Identify which cell holds the provided text, then report its [x, y] central coordinate. 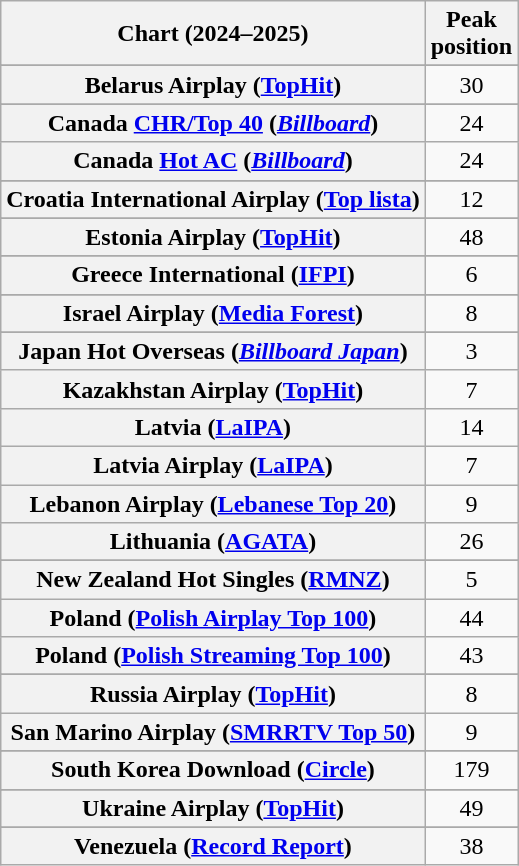
Peakposition [471, 34]
Croatia International Airplay (Top lista) [213, 199]
Lebanon Airplay (Lebanese Top 20) [213, 503]
Chart (2024–2025) [213, 34]
Venezuela (Record Report) [213, 846]
43 [471, 656]
Ukraine Airplay (TopHit) [213, 808]
Kazakhstan Airplay (TopHit) [213, 389]
Poland (Polish Streaming Top 100) [213, 656]
San Marino Airplay (SMRRTV Top 50) [213, 732]
New Zealand Hot Singles (RMNZ) [213, 580]
14 [471, 427]
Canada Hot AC (Billboard) [213, 161]
30 [471, 85]
49 [471, 808]
Russia Airplay (TopHit) [213, 694]
26 [471, 542]
12 [471, 199]
5 [471, 580]
179 [471, 770]
44 [471, 618]
Poland (Polish Airplay Top 100) [213, 618]
Greece International (IFPI) [213, 275]
Belarus Airplay (TopHit) [213, 85]
Estonia Airplay (TopHit) [213, 237]
Israel Airplay (Media Forest) [213, 313]
3 [471, 351]
Latvia (LaIPA) [213, 427]
Canada CHR/Top 40 (Billboard) [213, 123]
Japan Hot Overseas (Billboard Japan) [213, 351]
48 [471, 237]
South Korea Download (Circle) [213, 770]
6 [471, 275]
38 [471, 846]
Latvia Airplay (LaIPA) [213, 465]
Lithuania (AGATA) [213, 542]
